Pinpoint the cell where the given text exists, returning its [X, Y] midpoint coordinate. 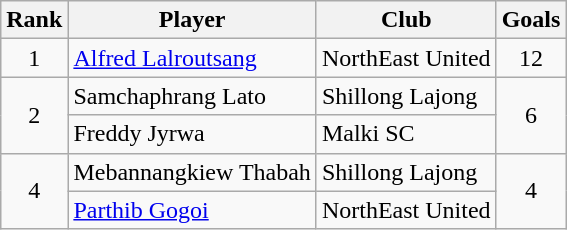
Alfred Lalroutsang [192, 58]
Samchaphrang Lato [192, 96]
6 [531, 115]
Mebannangkiew Thabah [192, 172]
1 [34, 58]
Player [192, 20]
Club [406, 20]
Malki SC [406, 134]
2 [34, 115]
12 [531, 58]
Freddy Jyrwa [192, 134]
Goals [531, 20]
Parthib Gogoi [192, 210]
Rank [34, 20]
